Search for the cell housing the specified text and yield its [X, Y] center coordinate. 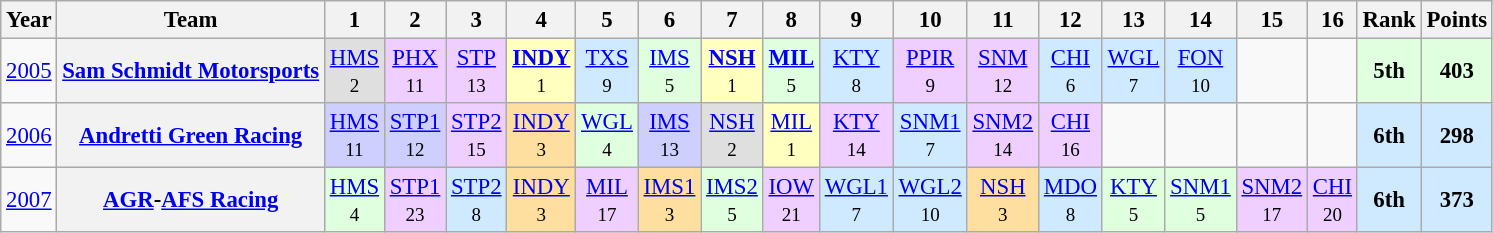
Team [191, 20]
HMS4 [354, 200]
PPIR9 [930, 72]
SNM12 [1002, 72]
11 [1002, 20]
1 [354, 20]
6 [670, 20]
3 [476, 20]
10 [930, 20]
SNM17 [930, 136]
NSH2 [732, 136]
TXS9 [607, 72]
KTY14 [856, 136]
WGL210 [930, 200]
14 [1200, 20]
298 [1456, 136]
NSH1 [732, 72]
MIL5 [791, 72]
IMS25 [732, 200]
Andretti Green Racing [191, 136]
12 [1070, 20]
STP13 [476, 72]
STP215 [476, 136]
5 [607, 20]
CHI20 [1332, 200]
KTY8 [856, 72]
HMS2 [354, 72]
IMS5 [670, 72]
Rank [1389, 20]
8 [791, 20]
IOW21 [791, 200]
2 [414, 20]
CHI6 [1070, 72]
9 [856, 20]
INDY1 [542, 72]
7 [732, 20]
373 [1456, 200]
AGR-AFS Racing [191, 200]
4 [542, 20]
2006 [29, 136]
2005 [29, 72]
WGL17 [856, 200]
WGL7 [1133, 72]
STP28 [476, 200]
15 [1272, 20]
5th [1389, 72]
MDO8 [1070, 200]
KTY5 [1133, 200]
13 [1133, 20]
Year [29, 20]
SNM214 [1002, 136]
2007 [29, 200]
SNM15 [1200, 200]
STP123 [414, 200]
STP112 [414, 136]
16 [1332, 20]
PHX11 [414, 72]
MIL1 [791, 136]
403 [1456, 72]
Sam Schmidt Motorsports [191, 72]
Points [1456, 20]
NSH3 [1002, 200]
HMS11 [354, 136]
WGL4 [607, 136]
SNM217 [1272, 200]
MIL17 [607, 200]
FON10 [1200, 72]
CHI16 [1070, 136]
